Determine the [x, y] coordinate at the center of the cell enclosing the given text.  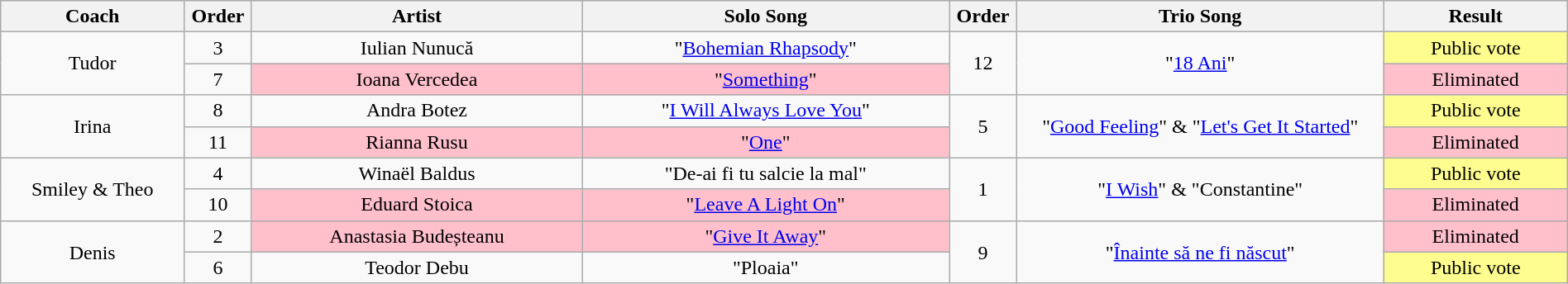
9 [983, 252]
7 [218, 79]
8 [218, 111]
Smiley & Theo [93, 189]
Trio Song [1200, 17]
12 [983, 64]
11 [218, 142]
Solo Song [766, 17]
"Leave A Light On" [766, 205]
"Bohemian Rhapsody" [766, 48]
"18 Ani" [1200, 64]
Andra Botez [417, 111]
Winaël Baldus [417, 173]
"Good Feeling" & "Let's Get It Started" [1200, 126]
Tudor [93, 64]
Artist [417, 17]
Iulian Nunucă [417, 48]
Irina [93, 126]
"One" [766, 142]
2 [218, 236]
10 [218, 205]
Coach [93, 17]
"I Wish" & "Constantine" [1200, 189]
"I Will Always Love You" [766, 111]
"Give It Away" [766, 236]
5 [983, 126]
Ioana Vercedea [417, 79]
"Something" [766, 79]
Rianna Rusu [417, 142]
Teodor Debu [417, 267]
Denis [93, 252]
3 [218, 48]
Result [1475, 17]
6 [218, 267]
Eduard Stoica [417, 205]
"De-ai fi tu salcie la mal" [766, 173]
"Ploaia" [766, 267]
1 [983, 189]
"Înainte să ne fi născut" [1200, 252]
Anastasia Budeșteanu [417, 236]
4 [218, 173]
